For the text-containing cell, return its midpoint in [x, y] coordinate format. 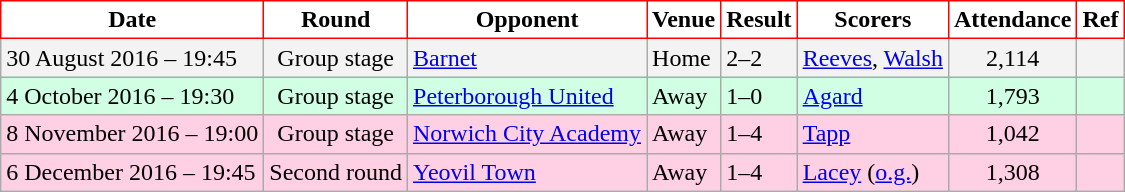
Yeovil Town [528, 172]
Venue [684, 20]
Ref [1100, 20]
2,114 [1012, 58]
Date [132, 20]
Peterborough United [528, 96]
Result [759, 20]
Second round [336, 172]
1,793 [1012, 96]
Norwich City Academy [528, 134]
6 December 2016 – 19:45 [132, 172]
Home [684, 58]
8 November 2016 – 19:00 [132, 134]
1–0 [759, 96]
Agard [872, 96]
4 October 2016 – 19:30 [132, 96]
Barnet [528, 58]
1,042 [1012, 134]
Reeves, Walsh [872, 58]
Attendance [1012, 20]
Lacey (o.g.) [872, 172]
30 August 2016 – 19:45 [132, 58]
Opponent [528, 20]
1,308 [1012, 172]
2–2 [759, 58]
Round [336, 20]
Scorers [872, 20]
Tapp [872, 134]
